Search for the cell housing the specified text and yield its (x, y) center coordinate. 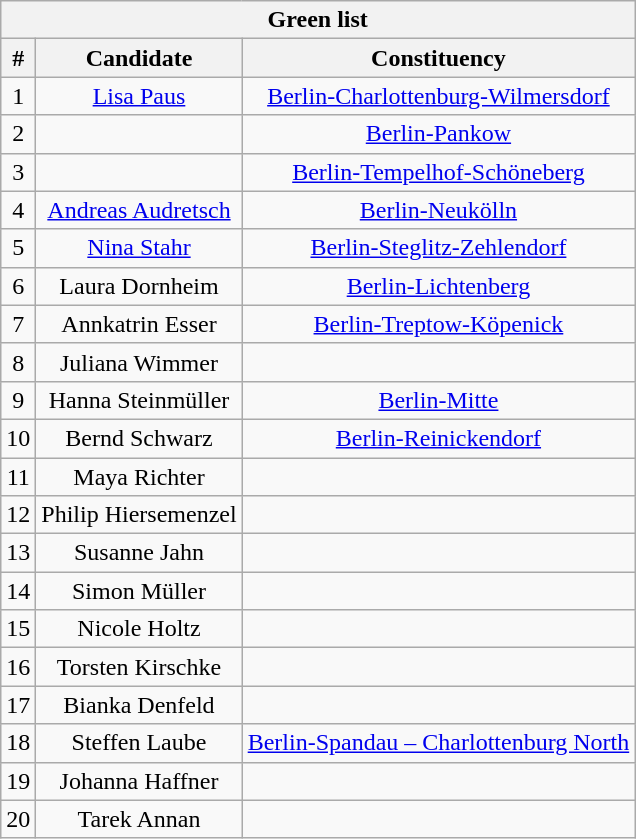
5 (18, 248)
Constituency (438, 58)
Juliana Wimmer (139, 362)
Berlin-Treptow-Köpenick (438, 324)
Nicole Holtz (139, 629)
Annkatrin Esser (139, 324)
2 (18, 134)
Berlin-Steglitz-Zehlendorf (438, 248)
Berlin-Lichtenberg (438, 286)
Torsten Kirschke (139, 667)
Bianka Denfeld (139, 705)
4 (18, 210)
11 (18, 477)
Philip Hiersemenzel (139, 515)
12 (18, 515)
18 (18, 743)
Green list (318, 20)
Candidate (139, 58)
Simon Müller (139, 591)
Andreas Audretsch (139, 210)
15 (18, 629)
7 (18, 324)
Berlin-Spandau – Charlottenburg North (438, 743)
Berlin-Tempelhof-Schöneberg (438, 172)
Berlin-Reinickendorf (438, 438)
Maya Richter (139, 477)
19 (18, 781)
Berlin-Charlottenburg-Wilmersdorf (438, 96)
Bernd Schwarz (139, 438)
10 (18, 438)
Tarek Annan (139, 819)
Nina Stahr (139, 248)
3 (18, 172)
Berlin-Neukölln (438, 210)
1 (18, 96)
Steffen Laube (139, 743)
17 (18, 705)
Berlin-Pankow (438, 134)
Laura Dornheim (139, 286)
20 (18, 819)
Lisa Paus (139, 96)
9 (18, 400)
Susanne Jahn (139, 553)
# (18, 58)
Johanna Haffner (139, 781)
8 (18, 362)
Berlin-Mitte (438, 400)
13 (18, 553)
16 (18, 667)
14 (18, 591)
6 (18, 286)
Hanna Steinmüller (139, 400)
